Extract the (x, y) coordinate from the center of the cell holding the provided text.  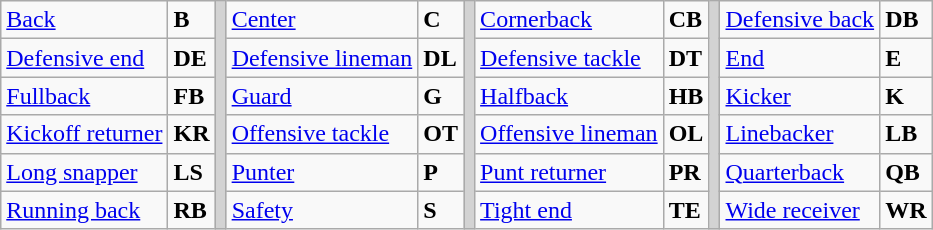
Halfback (570, 96)
Long snapper (84, 172)
Kickoff returner (84, 134)
Running back (84, 210)
Quarterback (800, 172)
PR (686, 172)
Safety (322, 210)
LB (906, 134)
Cornerback (570, 20)
FB (192, 96)
Offensive lineman (570, 134)
B (192, 20)
OL (686, 134)
P (441, 172)
WR (906, 210)
Punter (322, 172)
LS (192, 172)
QB (906, 172)
DL (441, 58)
Wide receiver (800, 210)
TE (686, 210)
C (441, 20)
DB (906, 20)
OT (441, 134)
CB (686, 20)
Defensive tackle (570, 58)
Fullback (84, 96)
Guard (322, 96)
G (441, 96)
KR (192, 134)
End (800, 58)
RB (192, 210)
Defensive back (800, 20)
Linebacker (800, 134)
Offensive tackle (322, 134)
HB (686, 96)
E (906, 58)
DT (686, 58)
K (906, 96)
Punt returner (570, 172)
DE (192, 58)
Back (84, 20)
Defensive end (84, 58)
S (441, 210)
Defensive lineman (322, 58)
Kicker (800, 96)
Center (322, 20)
Tight end (570, 210)
